Determine the (x, y) coordinate at the center of the cell enclosing the given text.  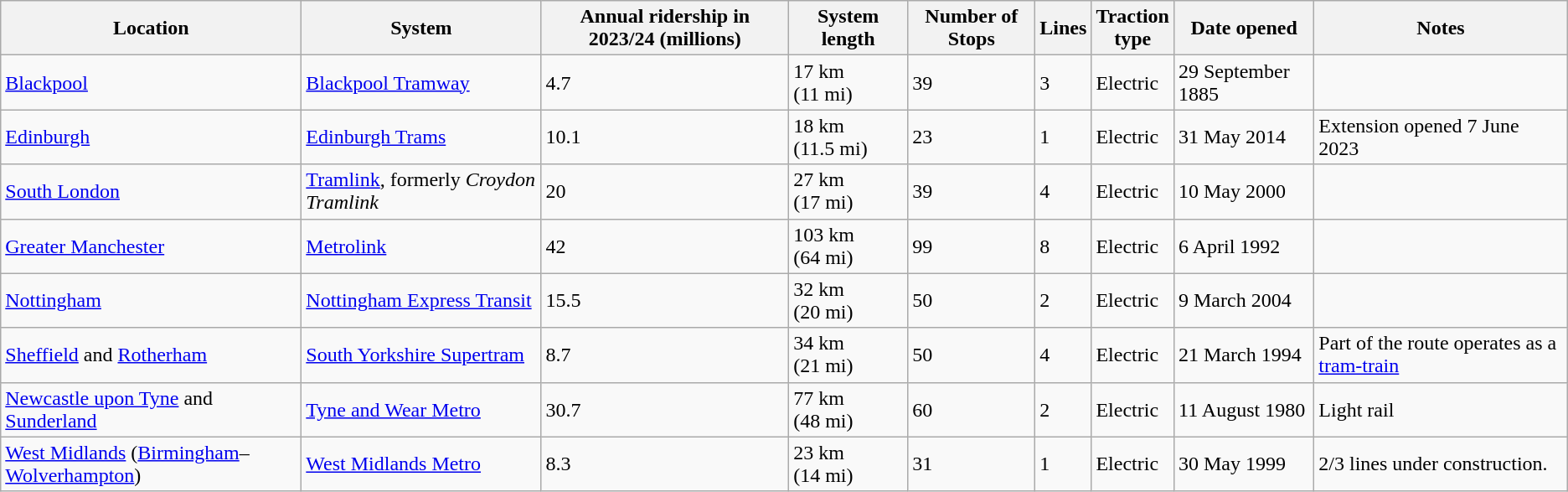
Nottingham Express Transit (421, 300)
8 (1064, 246)
System (421, 28)
Newcastle upon Tyne and Sunderland (151, 409)
System length (848, 28)
West Midlands Metro (421, 464)
Number of Stops (972, 28)
West Midlands (Birmingham–Wolverhampton) (151, 464)
8.3 (665, 464)
6 April 1992 (1243, 246)
Lines (1064, 28)
23 km (14 mi) (848, 464)
Notes (1441, 28)
Extension opened 7 June 2023 (1441, 137)
South Yorkshire Supertram (421, 355)
99 (972, 246)
Edinburgh (151, 137)
77 km (48 mi) (848, 409)
Date opened (1243, 28)
Part of the route operates as a tram-train (1441, 355)
3 (1064, 82)
11 August 1980 (1243, 409)
15.5 (665, 300)
18 km (11.5 mi) (848, 137)
Tractiontype (1132, 28)
Blackpool (151, 82)
Blackpool Tramway (421, 82)
30.7 (665, 409)
Edinburgh Trams (421, 137)
10.1 (665, 137)
Annual ridership in 2023/24 (millions) (665, 28)
10 May 2000 (1243, 191)
34 km (21 mi) (848, 355)
17 km (11 mi) (848, 82)
42 (665, 246)
27 km (17 mi) (848, 191)
20 (665, 191)
8.7 (665, 355)
31 May 2014 (1243, 137)
Nottingham (151, 300)
103 km (64 mi) (848, 246)
Metrolink (421, 246)
Tramlink, formerly Croydon Tramlink (421, 191)
4.7 (665, 82)
32 km (20 mi) (848, 300)
2/3 lines under construction. (1441, 464)
21 March 1994 (1243, 355)
60 (972, 409)
Greater Manchester (151, 246)
South London (151, 191)
Tyne and Wear Metro (421, 409)
9 March 2004 (1243, 300)
23 (972, 137)
Sheffield and Rotherham (151, 355)
Location (151, 28)
30 May 1999 (1243, 464)
31 (972, 464)
29 September 1885 (1243, 82)
Light rail (1441, 409)
